Output the [x, y] coordinate of the center of the cell containing the given text.  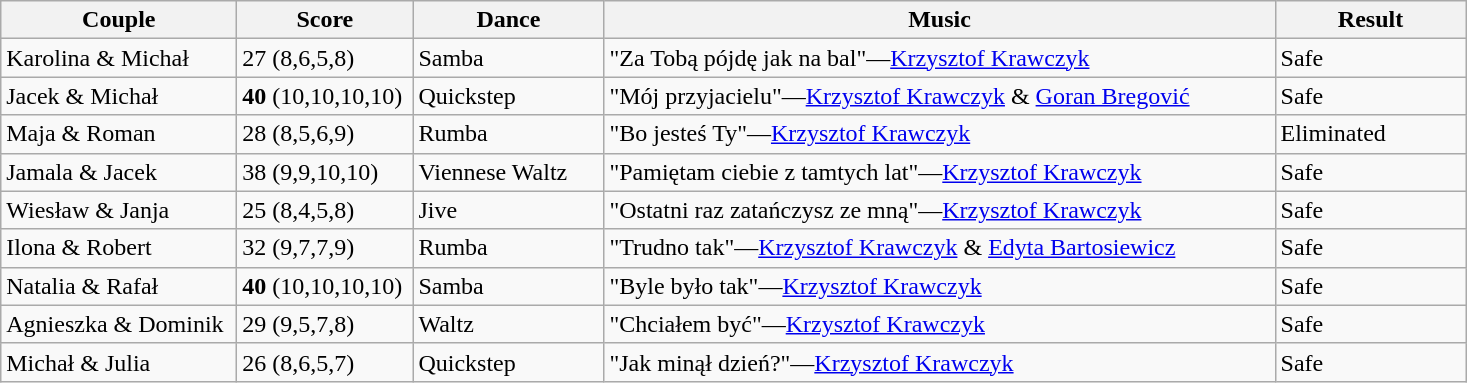
32 (9,7,7,9) [325, 248]
Score [325, 20]
"Byle było tak"—Krzysztof Krawczyk [940, 286]
"Mój przyjacielu"—Krzysztof Krawczyk & Goran Bregović [940, 96]
"Jak minął dzień?"—Krzysztof Krawczyk [940, 362]
Jamala & Jacek [119, 172]
Wiesław & Janja [119, 210]
"Bo jesteś Ty"—Krzysztof Krawczyk [940, 134]
Couple [119, 20]
27 (8,6,5,8) [325, 58]
Waltz [508, 324]
"Chciałem być"—Krzysztof Krawczyk [940, 324]
Eliminated [1370, 134]
25 (8,4,5,8) [325, 210]
Jive [508, 210]
Dance [508, 20]
Michał & Julia [119, 362]
Music [940, 20]
"Za Tobą pójdę jak na bal"—Krzysztof Krawczyk [940, 58]
29 (9,5,7,8) [325, 324]
Natalia & Rafał [119, 286]
Result [1370, 20]
Maja & Roman [119, 134]
Ilona & Robert [119, 248]
38 (9,9,10,10) [325, 172]
Agnieszka & Dominik [119, 324]
"Trudno tak"—Krzysztof Krawczyk & Edyta Bartosiewicz [940, 248]
26 (8,6,5,7) [325, 362]
"Pamiętam ciebie z tamtych lat"—Krzysztof Krawczyk [940, 172]
Jacek & Michał [119, 96]
Karolina & Michał [119, 58]
28 (8,5,6,9) [325, 134]
Viennese Waltz [508, 172]
"Ostatni raz zatańczysz ze mną"—Krzysztof Krawczyk [940, 210]
